Search for the cell housing the specified text and yield its [X, Y] center coordinate. 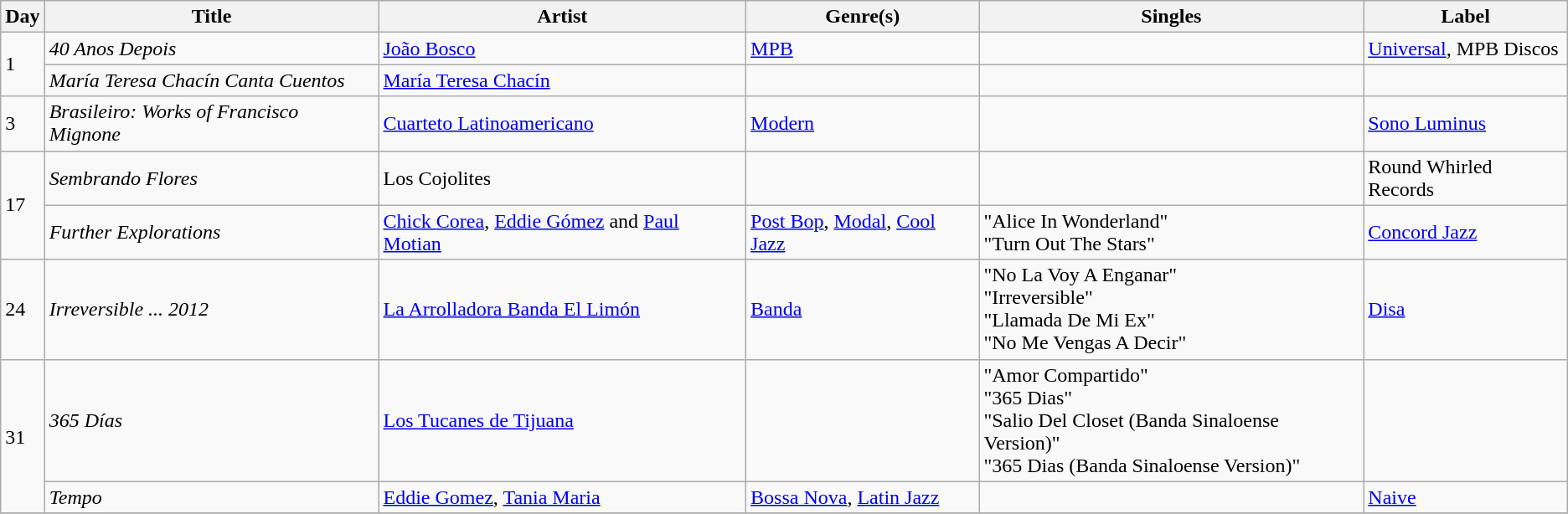
María Teresa Chacín Canta Cuentos [211, 80]
1 [23, 64]
Banda [863, 310]
Eddie Gomez, Tania Maria [563, 497]
Round Whirled Records [1466, 177]
Genre(s) [863, 17]
João Bosco [563, 49]
"No La Voy A Enganar""Irreversible""Llamada De Mi Ex""No Me Vengas A Decir" [1171, 310]
"Alice In Wonderland""Turn Out The Stars" [1171, 233]
MPB [863, 49]
Brasileiro: Works of Francisco Mignone [211, 124]
Los Tucanes de Tijuana [563, 420]
Tempo [211, 497]
Los Cojolites [563, 177]
24 [23, 310]
Sembrando Flores [211, 177]
Naive [1466, 497]
Title [211, 17]
40 Anos Depois [211, 49]
3 [23, 124]
Artist [563, 17]
La Arrolladora Banda El Limón [563, 310]
Modern [863, 124]
Concord Jazz [1466, 233]
María Teresa Chacín [563, 80]
17 [23, 205]
Post Bop, Modal, Cool Jazz [863, 233]
Irreversible ... 2012 [211, 310]
Singles [1171, 17]
Universal, MPB Discos [1466, 49]
Further Explorations [211, 233]
Chick Corea, Eddie Gómez and Paul Motian [563, 233]
365 Días [211, 420]
Cuarteto Latinoamericano [563, 124]
Label [1466, 17]
Sono Luminus [1466, 124]
31 [23, 436]
Disa [1466, 310]
"Amor Compartido""365 Dias""Salio Del Closet (Banda Sinaloense Version)""365 Dias (Banda Sinaloense Version)" [1171, 420]
Bossa Nova, Latin Jazz [863, 497]
Day [23, 17]
